Scan for the cell matching the given text and deliver its (x, y) coordinate at center. 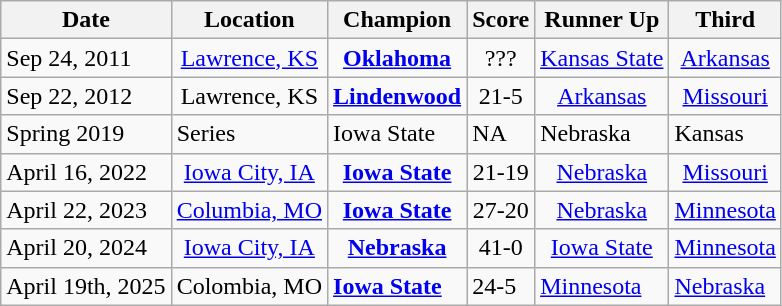
Third (725, 20)
Oklahoma (398, 58)
Champion (398, 20)
Columbia, MO (249, 210)
NA (501, 134)
Series (249, 134)
27-20 (501, 210)
21-5 (501, 96)
Spring 2019 (86, 134)
??? (501, 58)
24-5 (501, 286)
Kansas State (602, 58)
Score (501, 20)
Runner Up (602, 20)
Kansas (725, 134)
Sep 22, 2012 (86, 96)
April 16, 2022 (86, 172)
Colombia, MO (249, 286)
April 19th, 2025 (86, 286)
April 20, 2024 (86, 248)
Lindenwood (398, 96)
Sep 24, 2011 (86, 58)
Date (86, 20)
April 22, 2023 (86, 210)
Location (249, 20)
21-19 (501, 172)
41-0 (501, 248)
